Return [X, Y] of the center of cell containing provided text 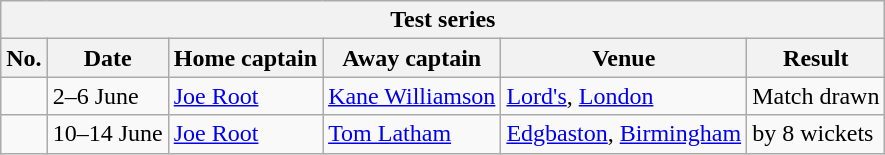
Lord's, London [624, 96]
Kane Williamson [412, 96]
10–14 June [108, 134]
Date [108, 58]
Home captain [245, 58]
by 8 wickets [816, 134]
Match drawn [816, 96]
2–6 June [108, 96]
No. [24, 58]
Tom Latham [412, 134]
Away captain [412, 58]
Result [816, 58]
Edgbaston, Birmingham [624, 134]
Venue [624, 58]
Test series [443, 20]
